Determine the [X, Y] coordinate at the center of the cell enclosing the given text.  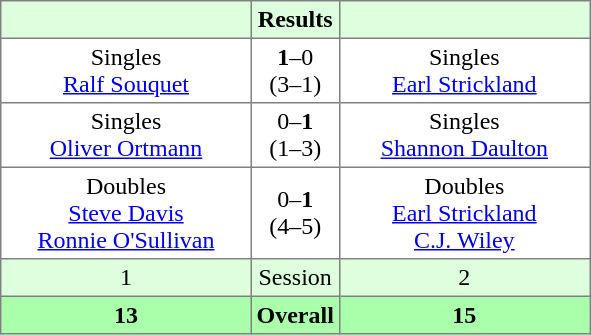
1–0(3–1) [295, 70]
SinglesShannon Daulton [464, 135]
SinglesOliver Ortmann [126, 135]
DoublesSteve DavisRonnie O'Sullivan [126, 213]
0–1(4–5) [295, 213]
DoublesEarl StricklandC.J. Wiley [464, 213]
1 [126, 278]
Session [295, 278]
15 [464, 315]
2 [464, 278]
Overall [295, 315]
13 [126, 315]
SinglesEarl Strickland [464, 70]
0–1(1–3) [295, 135]
Results [295, 20]
SinglesRalf Souquet [126, 70]
